Return the (x, y) coordinate for the center point of the cell that contains the specified text.  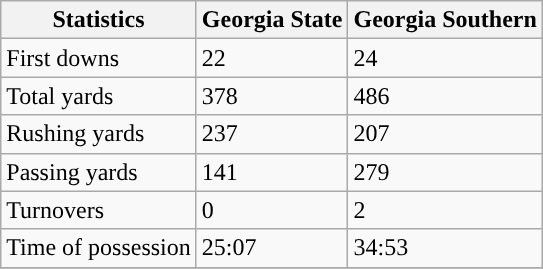
First downs (99, 58)
2 (445, 210)
Georgia State (272, 20)
25:07 (272, 248)
Statistics (99, 20)
Georgia Southern (445, 20)
Total yards (99, 96)
Turnovers (99, 210)
141 (272, 172)
486 (445, 96)
Time of possession (99, 248)
237 (272, 134)
207 (445, 134)
378 (272, 96)
22 (272, 58)
34:53 (445, 248)
24 (445, 58)
Rushing yards (99, 134)
0 (272, 210)
279 (445, 172)
Passing yards (99, 172)
